Output the [X, Y] coordinate of the center of the cell containing the given text.  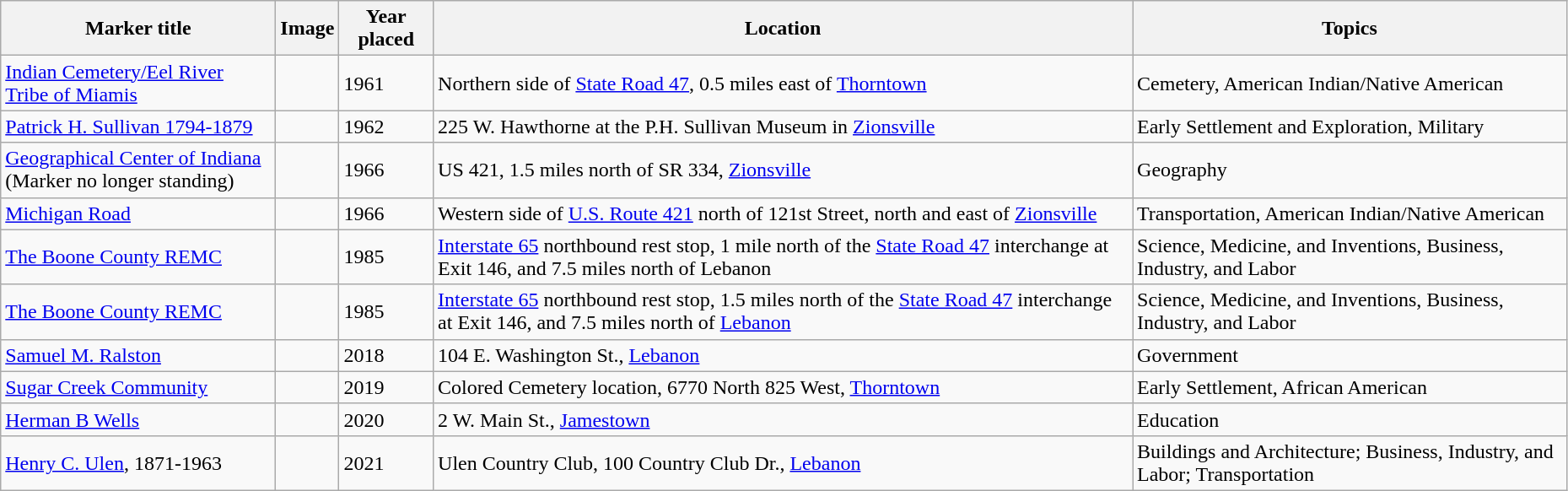
Samuel M. Ralston [138, 355]
1961 [386, 83]
Image [307, 29]
225 W. Hawthorne at the P.H. Sullivan Museum in Zionsville [783, 127]
2019 [386, 387]
Colored Cemetery location, 6770 North 825 West, Thorntown [783, 387]
Transportation, American Indian/Native American [1350, 213]
Topics [1350, 29]
Geographical Center of Indiana(Marker no longer standing) [138, 170]
2020 [386, 419]
Buildings and Architecture; Business, Industry, and Labor; Transportation [1350, 462]
Marker title [138, 29]
Geography [1350, 170]
Year placed [386, 29]
Western side of U.S. Route 421 north of 121st Street, north and east of Zionsville [783, 213]
Cemetery, American Indian/Native American [1350, 83]
Location [783, 29]
Sugar Creek Community [138, 387]
Michigan Road [138, 213]
US 421, 1.5 miles north of SR 334, Zionsville [783, 170]
Indian Cemetery/Eel River Tribe of Miamis [138, 83]
Early Settlement and Exploration, Military [1350, 127]
Northern side of State Road 47, 0.5 miles east of Thorntown [783, 83]
104 E. Washington St., Lebanon [783, 355]
2021 [386, 462]
Government [1350, 355]
2 W. Main St., Jamestown [783, 419]
Interstate 65 northbound rest stop, 1.5 miles north of the State Road 47 interchange at Exit 146, and 7.5 miles north of Lebanon [783, 312]
Interstate 65 northbound rest stop, 1 mile north of the State Road 47 interchange at Exit 146, and 7.5 miles north of Lebanon [783, 256]
Education [1350, 419]
Henry C. Ulen, 1871-1963 [138, 462]
Early Settlement, African American [1350, 387]
Patrick H. Sullivan 1794-1879 [138, 127]
1962 [386, 127]
Ulen Country Club, 100 Country Club Dr., Lebanon [783, 462]
Herman B Wells [138, 419]
2018 [386, 355]
